Scan for the cell matching the given text and deliver its (X, Y) coordinate at center. 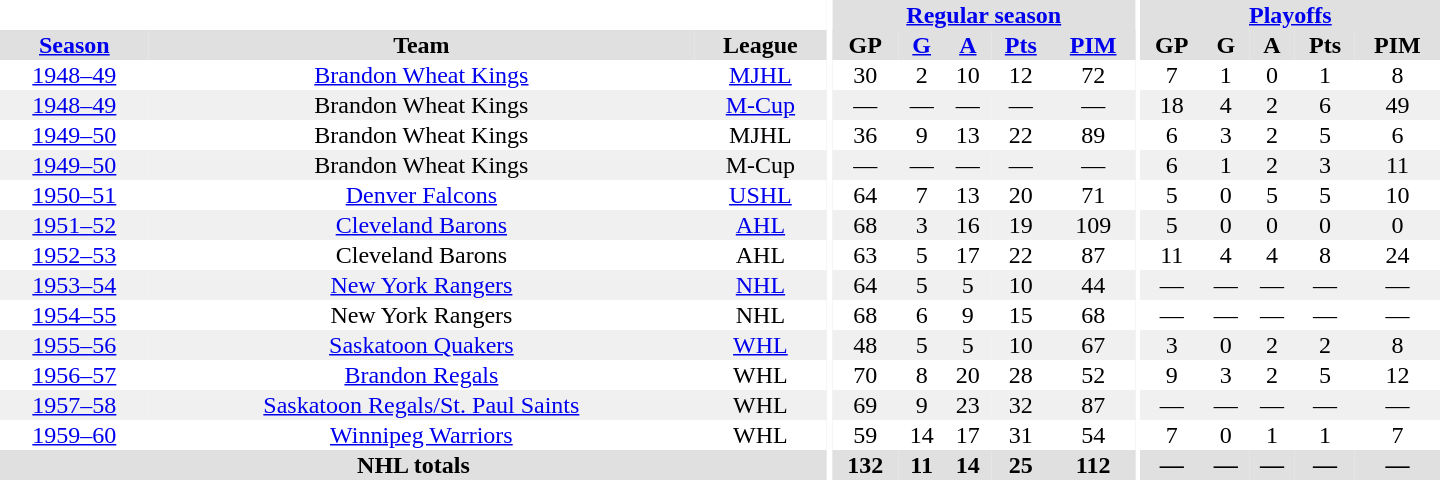
Team (422, 45)
1957–58 (74, 405)
69 (866, 405)
59 (866, 435)
132 (866, 465)
1950–51 (74, 195)
63 (866, 255)
16 (968, 225)
Denver Falcons (422, 195)
52 (1094, 375)
67 (1094, 345)
1951–52 (74, 225)
18 (1172, 105)
Brandon Regals (422, 375)
23 (968, 405)
44 (1094, 285)
32 (1021, 405)
1953–54 (74, 285)
Regular season (984, 15)
League (760, 45)
Winnipeg Warriors (422, 435)
1952–53 (74, 255)
49 (1398, 105)
24 (1398, 255)
1955–56 (74, 345)
1956–57 (74, 375)
USHL (760, 195)
54 (1094, 435)
48 (866, 345)
Playoffs (1290, 15)
109 (1094, 225)
112 (1094, 465)
89 (1094, 135)
30 (866, 75)
Season (74, 45)
28 (1021, 375)
Saskatoon Regals/St. Paul Saints (422, 405)
71 (1094, 195)
36 (866, 135)
Saskatoon Quakers (422, 345)
1959–60 (74, 435)
1954–55 (74, 315)
70 (866, 375)
19 (1021, 225)
25 (1021, 465)
NHL totals (414, 465)
15 (1021, 315)
72 (1094, 75)
31 (1021, 435)
